Detect which cell encompasses the target text, then output its [x, y] center coordinate. 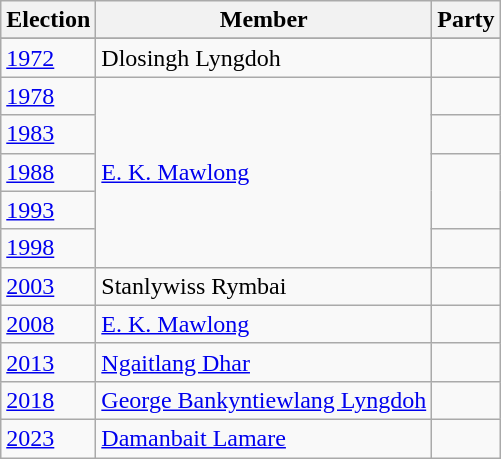
1978 [48, 96]
2013 [48, 362]
Ngaitlang Dhar [264, 362]
1972 [48, 58]
1998 [48, 248]
2023 [48, 438]
Party [466, 20]
1993 [48, 210]
2008 [48, 324]
Election [48, 20]
Damanbait Lamare [264, 438]
Dlosingh Lyngdoh [264, 58]
Stanlywiss Rymbai [264, 286]
1983 [48, 134]
1988 [48, 172]
George Bankyntiewlang Lyngdoh [264, 400]
Member [264, 20]
2003 [48, 286]
2018 [48, 400]
